For the text-containing cell, return its midpoint in [X, Y] coordinate format. 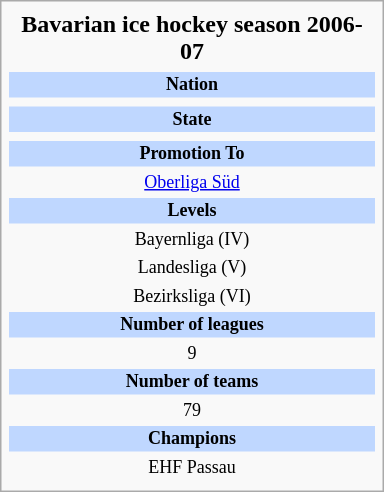
Levels [192, 211]
Number of leagues [192, 325]
79 [192, 411]
EHF Passau [192, 468]
Oberliga Süd [192, 183]
Bavarian ice hockey season 2006-07 [192, 38]
Promotion To [192, 154]
Number of teams [192, 382]
Bayernliga (IV) [192, 240]
Nation [192, 85]
Champions [192, 439]
Landesliga (V) [192, 268]
9 [192, 354]
State [192, 120]
Bezirksliga (VI) [192, 297]
